Determine the [X, Y] coordinate at the center of the cell enclosing the given text.  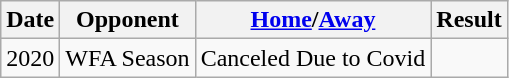
Opponent [128, 20]
Canceled Due to Covid [313, 58]
Result [469, 20]
WFA Season [128, 58]
2020 [30, 58]
Home/Away [313, 20]
Date [30, 20]
